Return [x, y] of the center of cell containing provided text 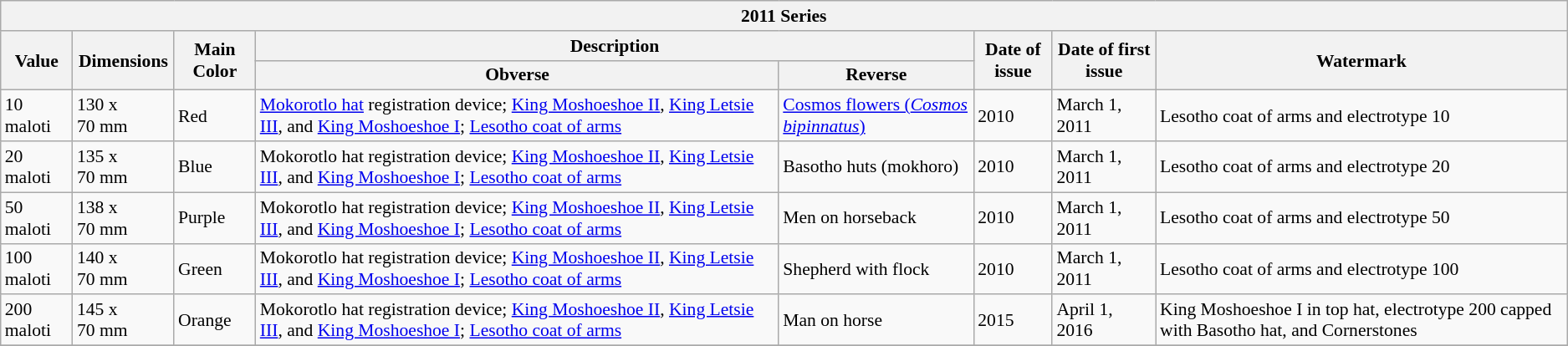
Obverse [518, 75]
Main Color [215, 60]
Blue [215, 167]
138 x 70 mm [124, 217]
Value [37, 60]
Cosmos flowers (Cosmos bipinnatus) [876, 115]
Reverse [876, 75]
Date of first issue [1104, 60]
50 maloti [37, 217]
20 maloti [37, 167]
Watermark [1361, 60]
10 maloti [37, 115]
Red [215, 115]
145 x 70 mm [124, 321]
Dimensions [124, 60]
Green [215, 269]
2015 [1013, 321]
100 maloti [37, 269]
2011 Series [784, 16]
April 1, 2016 [1104, 321]
200 maloti [37, 321]
Man on horse [876, 321]
140 x 70 mm [124, 269]
King Moshoeshoe I in top hat, electrotype 200 capped with Basotho hat, and Cornerstones [1361, 321]
Basotho huts (mokhoro) [876, 167]
Lesotho coat of arms and electrotype 100 [1361, 269]
Shepherd with flock [876, 269]
Lesotho coat of arms and electrotype 20 [1361, 167]
135 x 70 mm [124, 167]
Date of issue [1013, 60]
130 x 70 mm [124, 115]
Description [615, 46]
Lesotho coat of arms and electrotype 50 [1361, 217]
Lesotho coat of arms and electrotype 10 [1361, 115]
Orange [215, 321]
Men on horseback [876, 217]
Purple [215, 217]
